From the cell containing the given text, extract its center point as (x, y) coordinate. 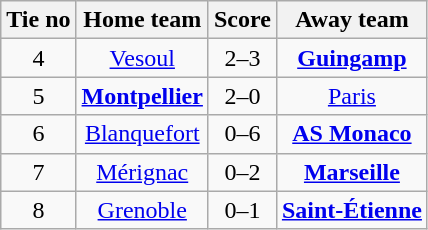
7 (38, 172)
5 (38, 96)
Away team (352, 20)
Mérignac (142, 172)
Montpellier (142, 96)
4 (38, 58)
Grenoble (142, 210)
6 (38, 134)
Vesoul (142, 58)
Blanquefort (142, 134)
8 (38, 210)
0–2 (242, 172)
2–0 (242, 96)
0–6 (242, 134)
Tie no (38, 20)
2–3 (242, 58)
Paris (352, 96)
Guingamp (352, 58)
Score (242, 20)
0–1 (242, 210)
AS Monaco (352, 134)
Saint-Étienne (352, 210)
Marseille (352, 172)
Home team (142, 20)
